Extract the [x, y] coordinate from the center of the cell holding the provided text.  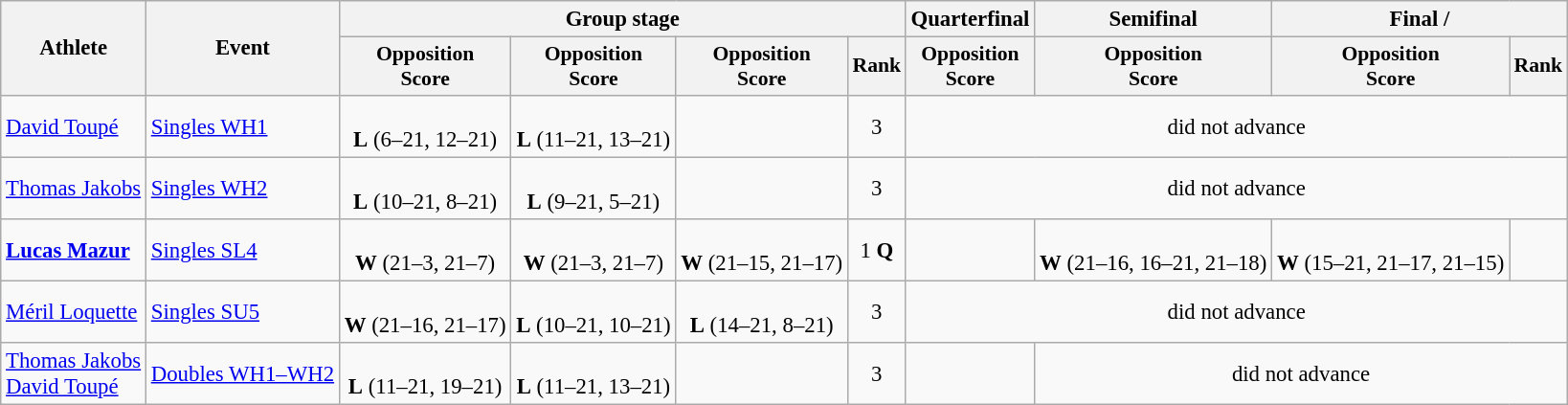
Thomas JakobsDavid Toupé [74, 373]
W (15–21, 21–17, 21–15) [1391, 251]
W (21–16, 16–21, 21–18) [1154, 251]
Group stage [622, 19]
L (10–21, 10–21) [594, 312]
Singles SU5 [242, 312]
Méril Loquette [74, 312]
Quarterfinal [971, 19]
L (14–21, 8–21) [762, 312]
1 Q [877, 251]
David Toupé [74, 126]
L (6–21, 12–21) [425, 126]
Singles WH1 [242, 126]
Final / [1421, 19]
L (11–21, 19–21) [425, 373]
Thomas Jakobs [74, 188]
Singles WH2 [242, 188]
Lucas Mazur [74, 251]
L (9–21, 5–21) [594, 188]
W (21–15, 21–17) [762, 251]
Athlete [74, 48]
W (21–16, 21–17) [425, 312]
L (10–21, 8–21) [425, 188]
Event [242, 48]
Singles SL4 [242, 251]
Semifinal [1154, 19]
Doubles WH1–WH2 [242, 373]
